Return (x, y) of the center of cell containing provided text 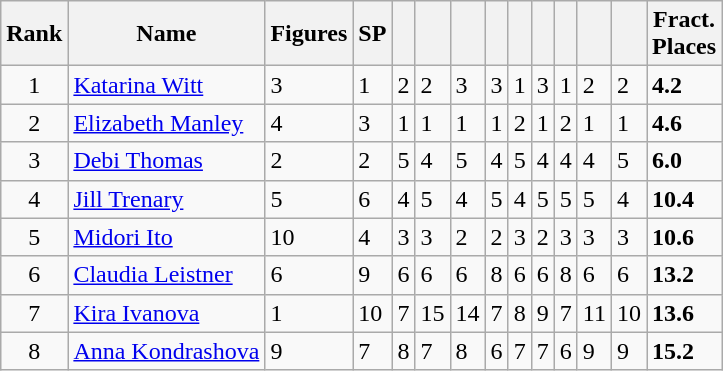
15 (432, 313)
14 (468, 313)
10.4 (684, 199)
13.6 (684, 313)
15.2 (684, 351)
Elizabeth Manley (166, 123)
11 (594, 313)
4.2 (684, 85)
Rank (34, 34)
Debi Thomas (166, 161)
6.0 (684, 161)
Anna Kondrashova (166, 351)
Katarina Witt (166, 85)
Figures (309, 34)
Fract. Places (684, 34)
SP (372, 34)
Kira Ivanova (166, 313)
4.6 (684, 123)
10.6 (684, 237)
Midori Ito (166, 237)
13.2 (684, 275)
Name (166, 34)
Jill Trenary (166, 199)
Claudia Leistner (166, 275)
